For the text-containing cell, return its midpoint in (X, Y) coordinate format. 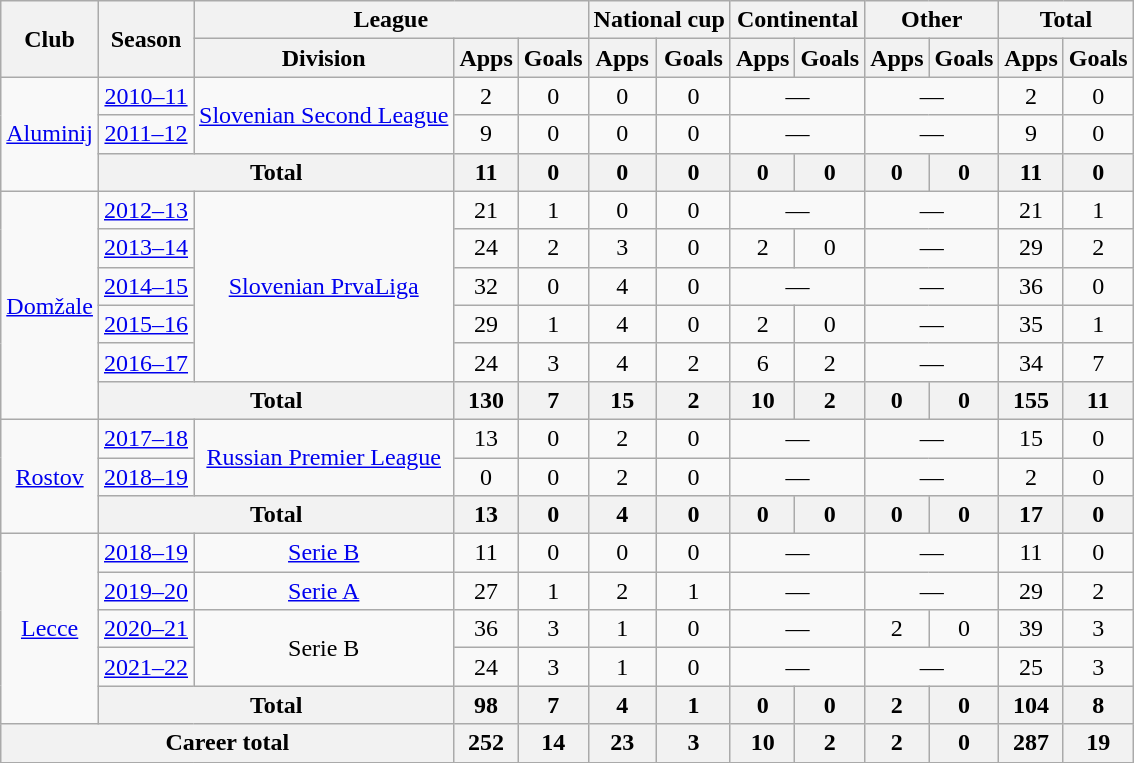
Career total (228, 743)
19 (1098, 743)
Rostov (50, 476)
2017–18 (146, 438)
130 (486, 400)
Lecce (50, 629)
8 (1098, 705)
98 (486, 705)
2011–12 (146, 134)
Club (50, 39)
2014–15 (146, 286)
32 (486, 286)
Division (324, 58)
27 (486, 591)
287 (1031, 743)
2020–21 (146, 629)
2012–13 (146, 210)
2021–22 (146, 667)
155 (1031, 400)
Russian Premier League (324, 457)
252 (486, 743)
6 (762, 362)
2016–17 (146, 362)
25 (1031, 667)
National cup (659, 20)
34 (1031, 362)
Slovenian PrvaLiga (324, 286)
2013–14 (146, 248)
104 (1031, 705)
Continental (797, 20)
17 (1031, 515)
2015–16 (146, 324)
23 (622, 743)
39 (1031, 629)
Aluminij (50, 134)
League (391, 20)
Season (146, 39)
Other (932, 20)
Domžale (50, 305)
2010–11 (146, 96)
Serie A (324, 591)
2019–20 (146, 591)
35 (1031, 324)
14 (553, 743)
Slovenian Second League (324, 115)
